Return [x, y] of the center of cell containing provided text 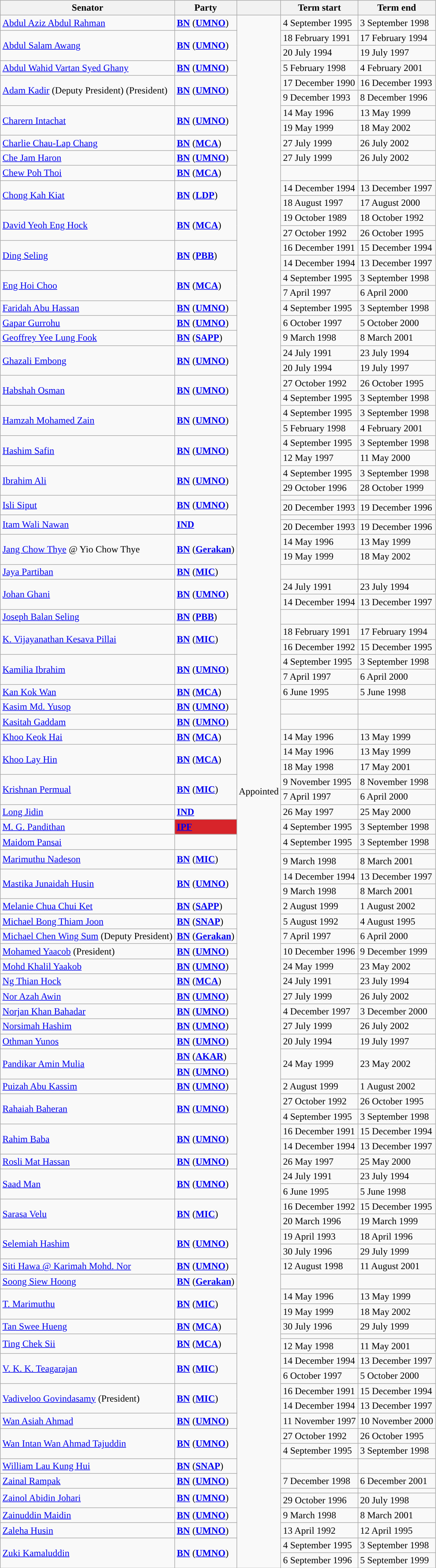
Ting Chek Sii [88, 1344]
BN (AKAR) [206, 1056]
Term end [397, 8]
4 August 1995 [397, 921]
Ding Seling [88, 255]
Faridah Abu Hassan [88, 308]
10 November 2000 [397, 1421]
Soong Siew Hoong [88, 1281]
Melanie Chua Chui Ket [88, 906]
Term start [319, 8]
Rahaiah Baheran [88, 1109]
Joseph Balan Seling [88, 617]
IPF [206, 827]
7 December 1998 [319, 1481]
11 August 2001 [397, 1266]
Chew Poh Thoi [88, 173]
28 October 1999 [397, 488]
Kasim Md. Yusop [88, 707]
16 December 1993 [397, 83]
12 April 1995 [397, 1530]
David Yeoh Eng Hock [88, 226]
M. G. Pandithan [88, 827]
Othman Yunos [88, 1041]
Hamzah Mohamed Zain [88, 420]
Itam Wali Nawan [88, 524]
Nor Azah Awin [88, 996]
Kan Kok Wan [88, 692]
6 September 1996 [319, 1560]
8 December 1996 [397, 98]
Rahim Baba [88, 1139]
Krishnan Permual [88, 789]
20 March 1996 [319, 1221]
Hashim Safin [88, 451]
18 April 1996 [397, 1236]
Wan Asiah Ahmad [88, 1421]
Tan Swee Hueng [88, 1326]
Vadiveloo Govindasamy (President) [88, 1398]
K. Vijayanathan Kesava Pillai [88, 639]
11 November 1997 [319, 1421]
T. Marimuthu [88, 1304]
Chong Kah Kiat [88, 196]
Gapar Gurrohu [88, 323]
Senator [88, 8]
17 August 2000 [397, 203]
Appointed [259, 792]
5 September 1999 [397, 1560]
11 May 2000 [397, 458]
Puizah Abu Kassim [88, 1086]
10 December 1996 [319, 951]
Selemiah Hashim [88, 1244]
Ghazali Embong [88, 360]
V. K. K. Teagarajan [88, 1369]
Abdul Wahid Vartan Syed Ghany [88, 68]
Charlie Chau-Lap Chang [88, 143]
Eng Hoi Choo [88, 285]
18 May 1998 [319, 767]
19 April 1993 [319, 1236]
Geoffrey Yee Lung Fook [88, 338]
Zaleha Husin [88, 1530]
Maidom Pansai [88, 842]
8 November 1998 [397, 782]
Zuki Kamaluddin [88, 1553]
6 December 2001 [397, 1481]
9 December 1993 [319, 98]
Zainuddin Maidin [88, 1515]
Wan Intan Wan Ahmad Tajuddin [88, 1443]
Norjan Khan Bahadar [88, 1011]
Adam Kadir (Deputy President) (President) [88, 90]
12 May 1997 [319, 458]
12 August 1998 [319, 1266]
Rosli Mat Hassan [88, 1162]
Abdul Aziz Abdul Rahman [88, 23]
20 July 1998 [397, 1500]
Isli Siput [88, 505]
Abdul Salam Awang [88, 45]
Saad Man [88, 1184]
William Lau Kung Hui [88, 1466]
Long Jidin [88, 812]
Marimuthu Nadeson [88, 859]
Johan Ghani [88, 594]
Sarasa Velu [88, 1214]
BN (LDP) [206, 196]
18 October 1992 [397, 218]
5 August 1992 [319, 921]
4 December 1997 [319, 1011]
Mohamed Yaacob (President) [88, 951]
17 December 1990 [319, 83]
Zainal Rampak [88, 1481]
Jang Chow Thye @ Yio Chow Thye [88, 549]
Norsimah Hashim [88, 1026]
3 December 2000 [397, 1011]
Mastika Junaidah Husin [88, 884]
Kamilia Ibrahim [88, 669]
11 May 2001 [397, 1346]
9 November 1995 [319, 782]
Siti Hawa @ Karimah Mohd. Nor [88, 1266]
19 March 1999 [397, 1221]
Khoo Lay Hin [88, 759]
17 May 2001 [397, 767]
Che Jam Haron [88, 158]
Kasitah Gaddam [88, 722]
19 October 1989 [319, 218]
13 April 1992 [319, 1530]
Habshah Osman [88, 390]
Party [206, 8]
Michael Chen Wing Sum (Deputy President) [88, 936]
Ng Thian Hock [88, 981]
Pandikar Amin Mulia [88, 1064]
Ibrahim Ali [88, 481]
Mohd Khalil Yaakob [88, 966]
9 December 1999 [397, 951]
Khoo Keok Hai [88, 737]
Charern Intachat [88, 120]
Zainol Abidin Johari [88, 1498]
12 May 1998 [319, 1346]
Jaya Partiban [88, 572]
18 August 1997 [319, 203]
Michael Bong Thiam Joon [88, 921]
